Return the [X, Y] coordinate for the center point of the cell that contains the specified text.  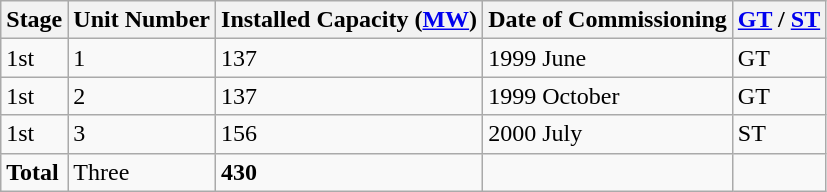
2000 July [608, 134]
1 [142, 58]
Stage [34, 20]
3 [142, 134]
1999 October [608, 96]
ST [778, 134]
GT / ST [778, 20]
2 [142, 96]
Three [142, 172]
Total [34, 172]
430 [350, 172]
Unit Number [142, 20]
Date of Commissioning [608, 20]
1999 June [608, 58]
Installed Capacity (MW) [350, 20]
156 [350, 134]
